Capture the cell that displays the provided text and extract its [x, y] central coordinate. 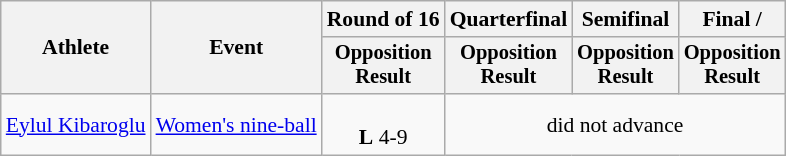
Athlete [76, 48]
Event [236, 48]
Quarterfinal [509, 19]
Semifinal [626, 19]
Final / [732, 19]
did not advance [616, 124]
Round of 16 [384, 19]
Eylul Kibaroglu [76, 124]
L 4-9 [384, 124]
Women's nine-ball [236, 124]
